Detect which cell encompasses the target text, then output its (x, y) center coordinate. 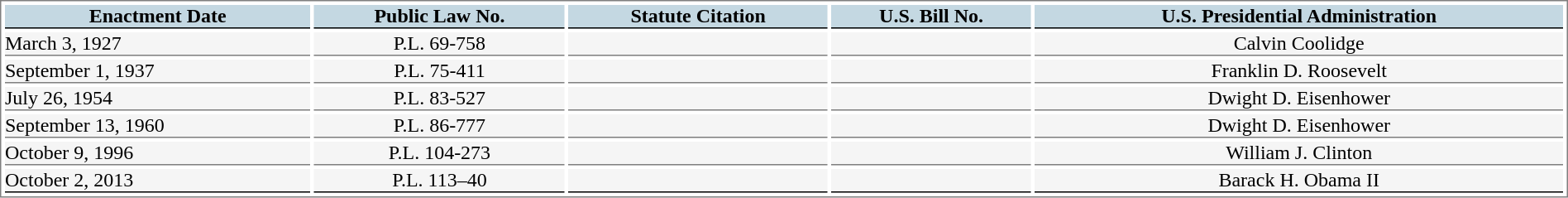
P.L. 69-758 (440, 44)
March 3, 1927 (157, 44)
July 26, 1954 (157, 99)
Enactment Date (157, 17)
P.L. 113–40 (440, 181)
Calvin Coolidge (1298, 44)
Barack H. Obama II (1298, 181)
September 1, 1937 (157, 71)
October 9, 1996 (157, 153)
U.S. Bill No. (931, 17)
William J. Clinton (1298, 153)
P.L. 86-777 (440, 126)
P.L. 104-273 (440, 153)
September 13, 1960 (157, 126)
October 2, 2013 (157, 181)
U.S. Presidential Administration (1298, 17)
Franklin D. Roosevelt (1298, 71)
P.L. 83-527 (440, 99)
Statute Citation (698, 17)
P.L. 75-411 (440, 71)
Public Law No. (440, 17)
